Extract the (x, y) coordinate from the center of the cell holding the provided text.  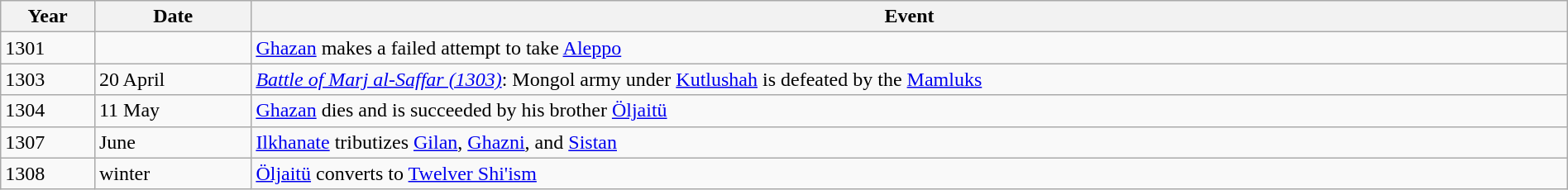
1308 (48, 173)
Ghazan makes a failed attempt to take Aleppo (910, 48)
June (172, 142)
Ghazan dies and is succeeded by his brother Öljaitü (910, 111)
Öljaitü converts to Twelver Shi'ism (910, 173)
Year (48, 17)
1301 (48, 48)
Date (172, 17)
Ilkhanate tributizes Gilan, Ghazni, and Sistan (910, 142)
Battle of Marj al-Saffar (1303): Mongol army under Kutlushah is defeated by the Mamluks (910, 79)
11 May (172, 111)
1303 (48, 79)
Event (910, 17)
1304 (48, 111)
20 April (172, 79)
winter (172, 173)
1307 (48, 142)
